Provide the (x, y) coordinate of the cell's center where the given text is located.  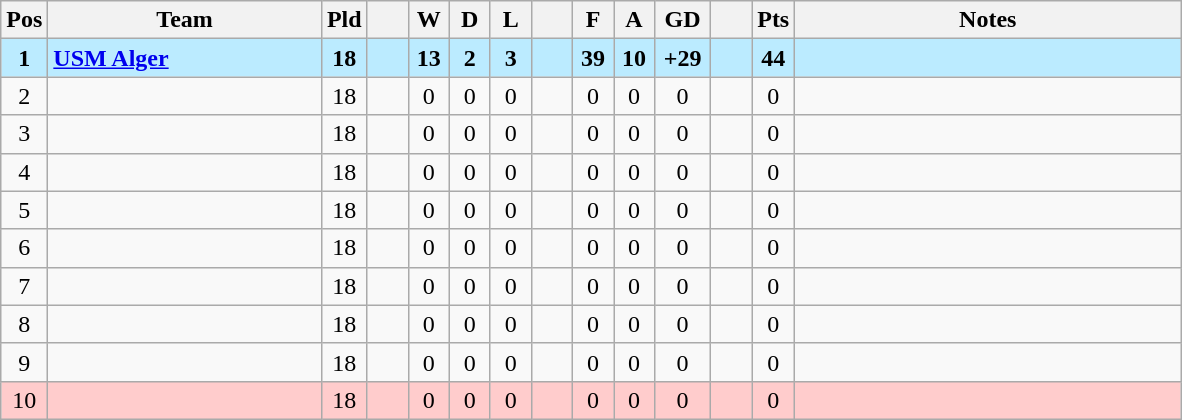
D (470, 20)
Pts (774, 20)
Team (185, 20)
Pos (24, 20)
+29 (683, 58)
Pld (344, 20)
44 (774, 58)
8 (24, 324)
5 (24, 210)
Notes (988, 20)
F (592, 20)
4 (24, 172)
W (428, 20)
A (634, 20)
6 (24, 248)
1 (24, 58)
13 (428, 58)
GD (683, 20)
9 (24, 362)
USM Alger (185, 58)
7 (24, 286)
L (510, 20)
39 (592, 58)
